Find where the given text appears and provide that cell's center as [x, y] coordinate. 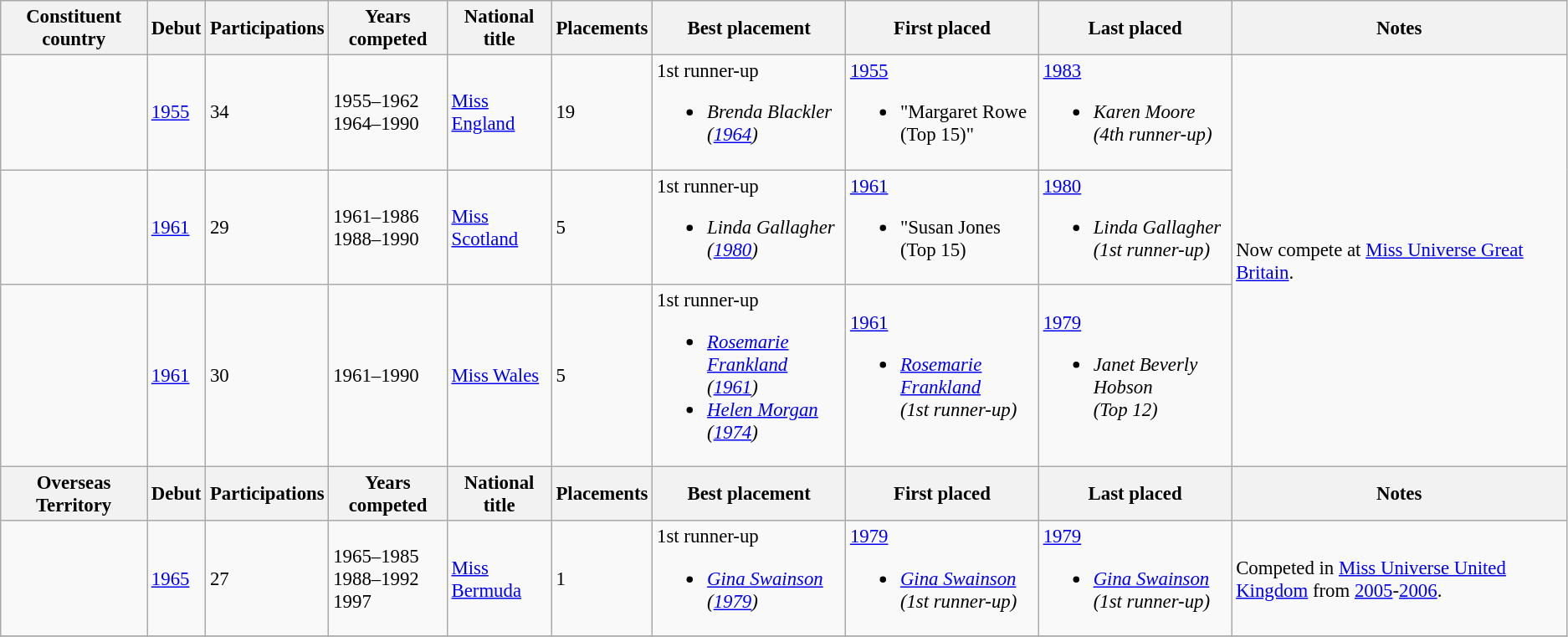
19 [602, 112]
34 [268, 112]
1980Linda Gallagher(1st runner-up) [1135, 228]
1961Rosemarie Frankland(1st runner-up) [942, 376]
Miss England [499, 112]
1st runner-upLinda Gallagher(1980) [750, 228]
1st runner-upRosemarie Frankland(1961)Helen Morgan(1974) [750, 376]
27 [268, 579]
1955"Margaret Rowe(Top 15)" [942, 112]
1979Janet Beverly Hobson(Top 12) [1135, 376]
1965–19851988–19921997 [388, 579]
Competed in Miss Universe United Kingdom from 2005-2006. [1399, 579]
1961–19861988–1990 [388, 228]
30 [268, 376]
Miss Scotland [499, 228]
1 [602, 579]
1965 [177, 579]
1955–19621964–1990 [388, 112]
1961"Susan Jones(Top 15) [942, 228]
1955 [177, 112]
Constituent country [74, 28]
1st runner-upBrenda Blackler(1964) [750, 112]
Now compete at Miss Universe Great Britain. [1399, 261]
29 [268, 228]
1st runner-upGina Swainson(1979) [750, 579]
Miss Wales [499, 376]
Miss Bermuda [499, 579]
1961–1990 [388, 376]
1983Karen Moore(4th runner-up) [1135, 112]
Overseas Territory [74, 494]
